Pinpoint the cell where the given text exists, returning its (x, y) midpoint coordinate. 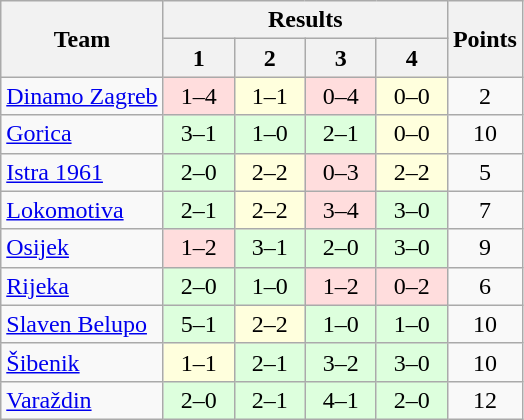
Istra 1961 (82, 172)
5 (484, 172)
4 (412, 58)
Osijek (82, 248)
3–2 (340, 362)
7 (484, 210)
Šibenik (82, 362)
12 (484, 400)
Dinamo Zagreb (82, 96)
0–2 (412, 286)
9 (484, 248)
5–1 (198, 324)
Rijeka (82, 286)
Gorica (82, 134)
Varaždin (82, 400)
6 (484, 286)
0–3 (340, 172)
3–4 (340, 210)
1 (198, 58)
0–4 (340, 96)
3 (340, 58)
Lokomotiva (82, 210)
4–1 (340, 400)
Results (305, 20)
1–4 (198, 96)
Slaven Belupo (82, 324)
Points (484, 39)
Team (82, 39)
